For the text-containing cell, return its midpoint in (X, Y) coordinate format. 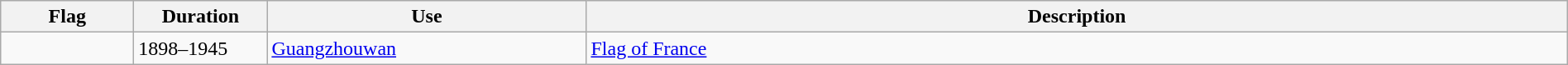
Use (427, 17)
Flag of France (1077, 48)
Description (1077, 17)
Guangzhouwan (427, 48)
Duration (200, 17)
1898–1945 (200, 48)
Flag (68, 17)
